Pinpoint the cell where the given text exists, returning its (X, Y) midpoint coordinate. 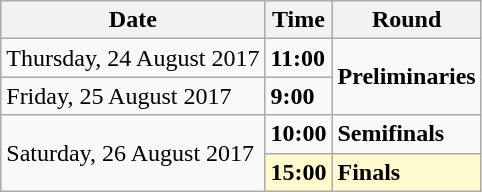
Semifinals (406, 134)
Friday, 25 August 2017 (133, 96)
15:00 (298, 172)
Thursday, 24 August 2017 (133, 58)
Date (133, 20)
11:00 (298, 58)
9:00 (298, 96)
10:00 (298, 134)
Saturday, 26 August 2017 (133, 153)
Finals (406, 172)
Preliminaries (406, 77)
Round (406, 20)
Time (298, 20)
